From the cell containing the given text, extract its center point as (X, Y) coordinate. 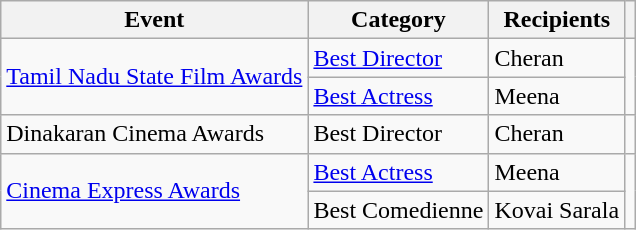
Dinakaran Cinema Awards (154, 134)
Cinema Express Awards (154, 191)
Category (398, 20)
Recipients (557, 20)
Tamil Nadu State Film Awards (154, 77)
Event (154, 20)
Best Comedienne (398, 210)
Kovai Sarala (557, 210)
